For the text-containing cell, return its midpoint in [x, y] coordinate format. 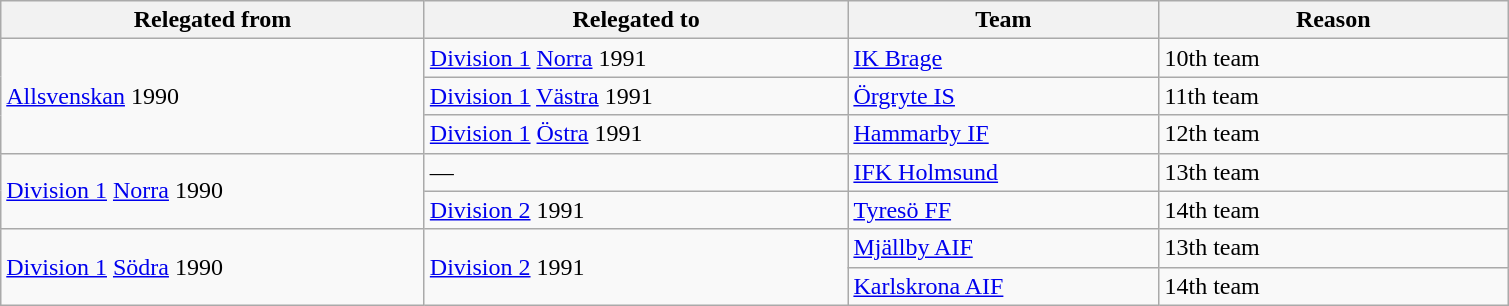
Division 1 Västra 1991 [636, 96]
Division 1 Södra 1990 [213, 267]
Relegated from [213, 20]
IK Brage [1004, 58]
Hammarby IF [1004, 134]
Reason [1334, 20]
— [636, 172]
IFK Holmsund [1004, 172]
Mjällby AIF [1004, 248]
Örgryte IS [1004, 96]
10th team [1334, 58]
Division 1 Norra 1991 [636, 58]
Division 1 Östra 1991 [636, 134]
Allsvenskan 1990 [213, 96]
Relegated to [636, 20]
Tyresö FF [1004, 210]
12th team [1334, 134]
11th team [1334, 96]
Team [1004, 20]
Karlskrona AIF [1004, 286]
Division 1 Norra 1990 [213, 191]
